Identify which cell holds the provided text, then report its [x, y] central coordinate. 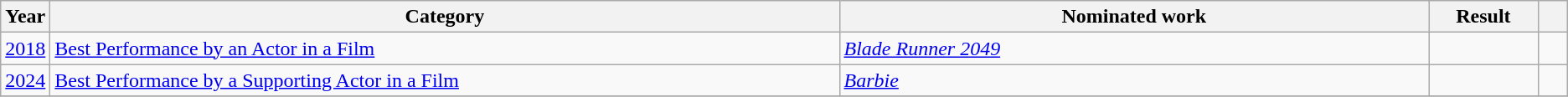
2024 [25, 80]
Nominated work [1134, 17]
2018 [25, 48]
Category [445, 17]
Result [1484, 17]
Year [25, 17]
Best Performance by an Actor in a Film [445, 48]
Best Performance by a Supporting Actor in a Film [445, 80]
Blade Runner 2049 [1134, 48]
Barbie [1134, 80]
